Search for the cell housing the specified text and yield its (x, y) center coordinate. 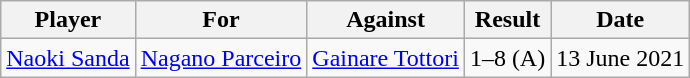
1–8 (A) (507, 58)
Result (507, 20)
Gainare Tottori (386, 58)
Player (68, 20)
13 June 2021 (620, 58)
Date (620, 20)
Against (386, 20)
For (221, 20)
Nagano Parceiro (221, 58)
Naoki Sanda (68, 58)
